Identify which cell holds the provided text, then report its (X, Y) central coordinate. 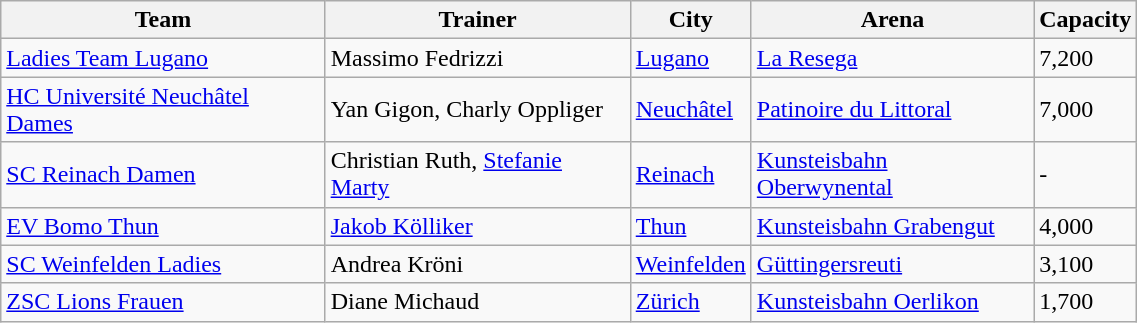
Lugano (690, 58)
Güttingersreuti (892, 264)
Ladies Team Lugano (163, 58)
Trainer (478, 20)
7,200 (1086, 58)
Arena (892, 20)
Andrea Kröni (478, 264)
Yan Gigon, Charly Oppliger (478, 110)
3,100 (1086, 264)
Zürich (690, 302)
4,000 (1086, 226)
1,700 (1086, 302)
Team (163, 20)
SC Weinfelden Ladies (163, 264)
City (690, 20)
Kunsteisbahn Oberwynental (892, 174)
Massimo Fedrizzi (478, 58)
Thun (690, 226)
7,000 (1086, 110)
SC Reinach Damen (163, 174)
Patinoire du Littoral (892, 110)
Diane Michaud (478, 302)
La Resega (892, 58)
Neuchâtel (690, 110)
HC Université Neuchâtel Dames (163, 110)
Kunsteisbahn Oerlikon (892, 302)
Kunsteisbahn Grabengut (892, 226)
Christian Ruth, Stefanie Marty (478, 174)
Capacity (1086, 20)
- (1086, 174)
Reinach (690, 174)
EV Bomo Thun (163, 226)
Weinfelden (690, 264)
Jakob Kölliker (478, 226)
ZSC Lions Frauen (163, 302)
